Find where the given text appears and provide that cell's center as (x, y) coordinate. 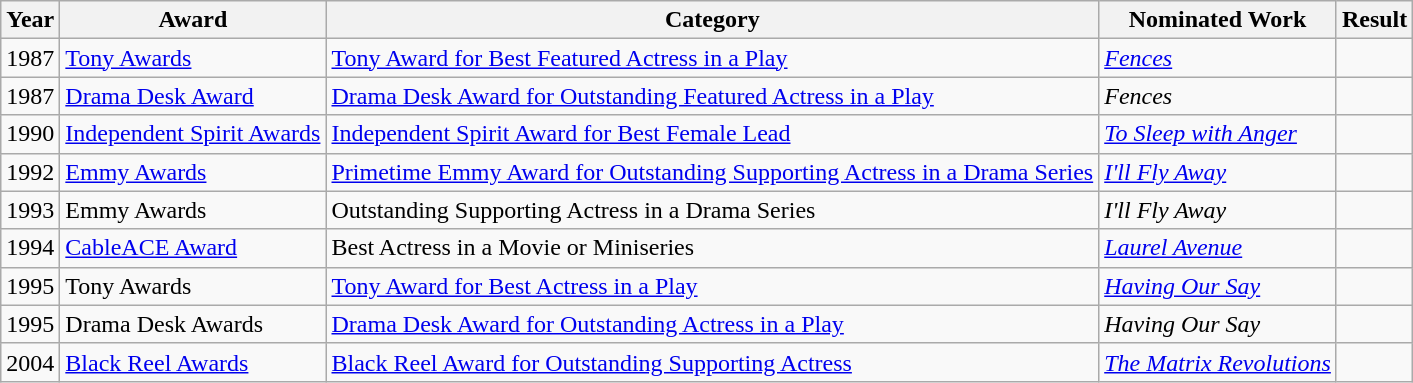
To Sleep with Anger (1218, 134)
Year (30, 20)
Drama Desk Award (193, 96)
Result (1374, 20)
Black Reel Awards (193, 362)
1990 (30, 134)
Category (712, 20)
1993 (30, 210)
2004 (30, 362)
Outstanding Supporting Actress in a Drama Series (712, 210)
Drama Desk Awards (193, 324)
Award (193, 20)
Black Reel Award for Outstanding Supporting Actress (712, 362)
Tony Award for Best Actress in a Play (712, 286)
Tony Award for Best Featured Actress in a Play (712, 58)
Primetime Emmy Award for Outstanding Supporting Actress in a Drama Series (712, 172)
Laurel Avenue (1218, 248)
Independent Spirit Award for Best Female Lead (712, 134)
Best Actress in a Movie or Miniseries (712, 248)
Drama Desk Award for Outstanding Featured Actress in a Play (712, 96)
The Matrix Revolutions (1218, 362)
Nominated Work (1218, 20)
1994 (30, 248)
Drama Desk Award for Outstanding Actress in a Play (712, 324)
CableACE Award (193, 248)
1992 (30, 172)
Independent Spirit Awards (193, 134)
